For the text-containing cell, return its midpoint in [x, y] coordinate format. 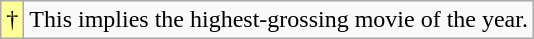
† [12, 20]
This implies the highest-grossing movie of the year. [279, 20]
